Pinpoint the cell where the given text exists, returning its [x, y] midpoint coordinate. 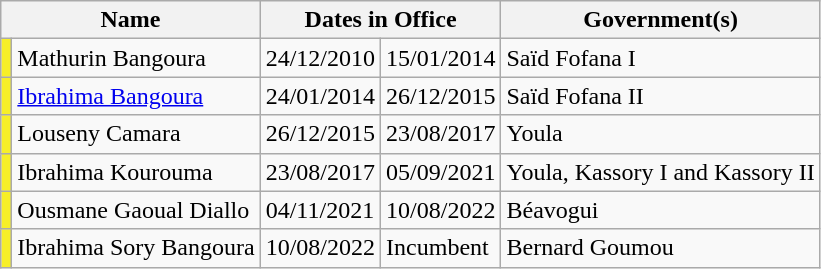
05/09/2021 [441, 172]
04/11/2021 [320, 210]
Saïd Fofana II [660, 96]
Government(s) [660, 20]
Béavogui [660, 210]
Mathurin Bangoura [136, 58]
24/12/2010 [320, 58]
Bernard Goumou [660, 248]
Youla [660, 134]
Ousmane Gaoual Diallo [136, 210]
15/01/2014 [441, 58]
Youla, Kassory I and Kassory II [660, 172]
Louseny Camara [136, 134]
Dates in Office [380, 20]
Ibrahima Sory Bangoura [136, 248]
Ibrahima Bangoura [136, 96]
Incumbent [441, 248]
Name [130, 20]
Ibrahima Kourouma [136, 172]
24/01/2014 [320, 96]
Saïd Fofana I [660, 58]
